Capture the cell that displays the provided text and extract its [X, Y] central coordinate. 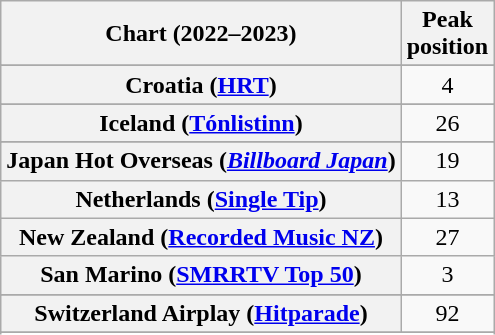
3 [447, 275]
Peakposition [447, 34]
Chart (2022–2023) [201, 34]
Switzerland Airplay (Hitparade) [201, 313]
San Marino (SMRRTV Top 50) [201, 275]
13 [447, 199]
92 [447, 313]
19 [447, 161]
Netherlands (Single Tip) [201, 199]
4 [447, 85]
Croatia (HRT) [201, 85]
Iceland (Tónlistinn) [201, 123]
27 [447, 237]
Japan Hot Overseas (Billboard Japan) [201, 161]
New Zealand (Recorded Music NZ) [201, 237]
26 [447, 123]
